Determine the [X, Y] coordinate at the center of the cell enclosing the given text.  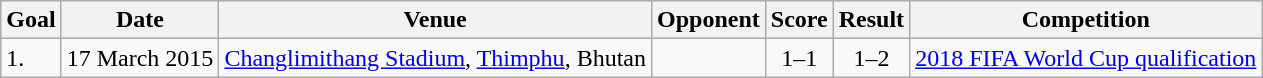
Opponent [708, 20]
17 March 2015 [140, 58]
1–2 [871, 58]
Goal [31, 20]
2018 FIFA World Cup qualification [1086, 58]
Date [140, 20]
Score [799, 20]
Venue [436, 20]
Result [871, 20]
Changlimithang Stadium, Thimphu, Bhutan [436, 58]
1–1 [799, 58]
1. [31, 58]
Competition [1086, 20]
